From the cell containing the given text, extract its center point as (X, Y) coordinate. 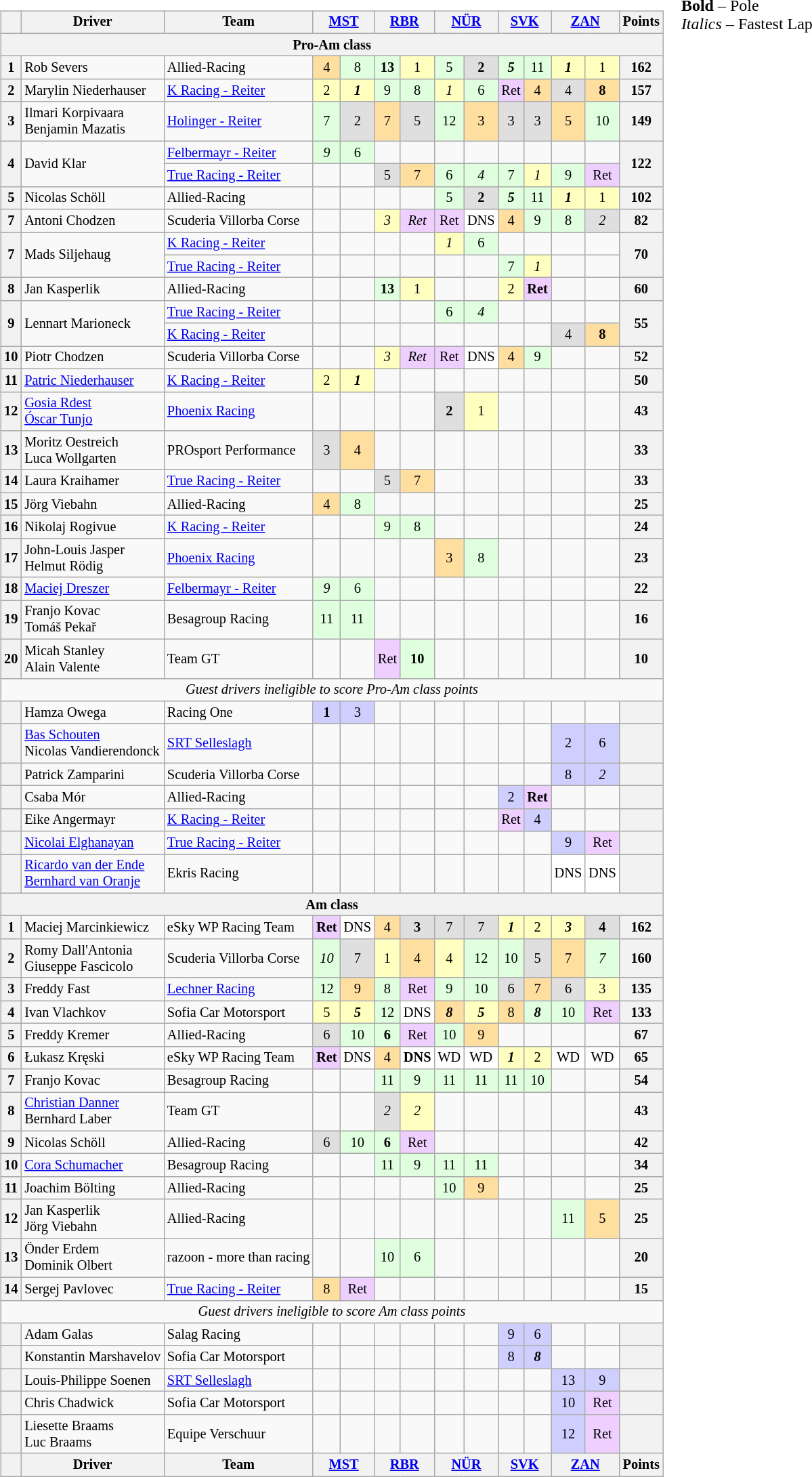
19 (11, 620)
54 (641, 1081)
82 (641, 221)
Piotr Chodzen (92, 358)
55 (641, 324)
Moritz Oestreich Luca Wollgarten (92, 451)
Mads Siljehaug (92, 255)
Konstantin Marshavelov (92, 1357)
65 (641, 1058)
Freddy Kremer (92, 1035)
52 (641, 358)
Nikolaj Rogivue (92, 527)
Franjo Kovac (92, 1081)
Romy Dall'Antonia Giuseppe Fascicolo (92, 959)
17 (11, 558)
34 (641, 1165)
David Klar (92, 164)
Eike Angermayr (92, 820)
Maciej Dreszer (92, 589)
Nicolai Elghanayan (92, 843)
Hamza Owega (92, 713)
Joachim Bölting (92, 1188)
23 (641, 558)
122 (641, 164)
Ricardo van der Ende Bernhard van Oranje (92, 874)
Cora Schumacher (92, 1165)
Ivan Vlachkov (92, 1012)
50 (641, 380)
Jan Kasperlik (92, 289)
24 (641, 527)
157 (641, 91)
Maciej Marcinkiewicz (92, 928)
Freddy Fast (92, 989)
Guest drivers ineligible to score Pro-Am class points (332, 690)
Önder Erdem Dominik Olbert (92, 1258)
Łukasz Kręski (92, 1058)
67 (641, 1035)
22 (641, 589)
60 (641, 289)
Laura Kraihamer (92, 481)
Guest drivers ineligible to score Am class points (332, 1312)
Lechner Racing (238, 989)
Equipe Verschuur (238, 1434)
Salag Racing (238, 1335)
Racing One (238, 713)
Bas Schouten Nicolas Vandierendonck (92, 743)
John-Louis Jasper Helmut Rödig (92, 558)
Holinger - Reiter (238, 121)
Sergej Pavlovec (92, 1289)
Christian Danner Bernhard Laber (92, 1112)
Patric Niederhauser (92, 380)
Adam Galas (92, 1335)
Chris Chadwick (92, 1403)
Louis-Philippe Soenen (92, 1380)
Gosia Rdest Óscar Tunjo (92, 411)
Jan Kasperlik Jörg Viebahn (92, 1219)
PROsport Performance (238, 451)
razoon - more than racing (238, 1258)
133 (641, 1012)
Micah Stanley Alain Valente (92, 659)
Patrick Zamparini (92, 774)
Csaba Mór (92, 797)
149 (641, 121)
160 (641, 959)
Ekris Racing (238, 874)
Antoni Chodzen (92, 221)
Ilmari Korpivaara Benjamin Mazatis (92, 121)
Pro-Am class (332, 45)
Jörg Viebahn (92, 504)
42 (641, 1142)
Franjo Kovac Tomáš Pekař (92, 620)
Liesette Braams Luc Braams (92, 1434)
135 (641, 989)
Am class (332, 904)
Marylin Niederhauser (92, 91)
18 (11, 589)
Lennart Marioneck (92, 324)
102 (641, 198)
70 (641, 255)
Rob Severs (92, 68)
